Capture the cell that displays the provided text and extract its [x, y] central coordinate. 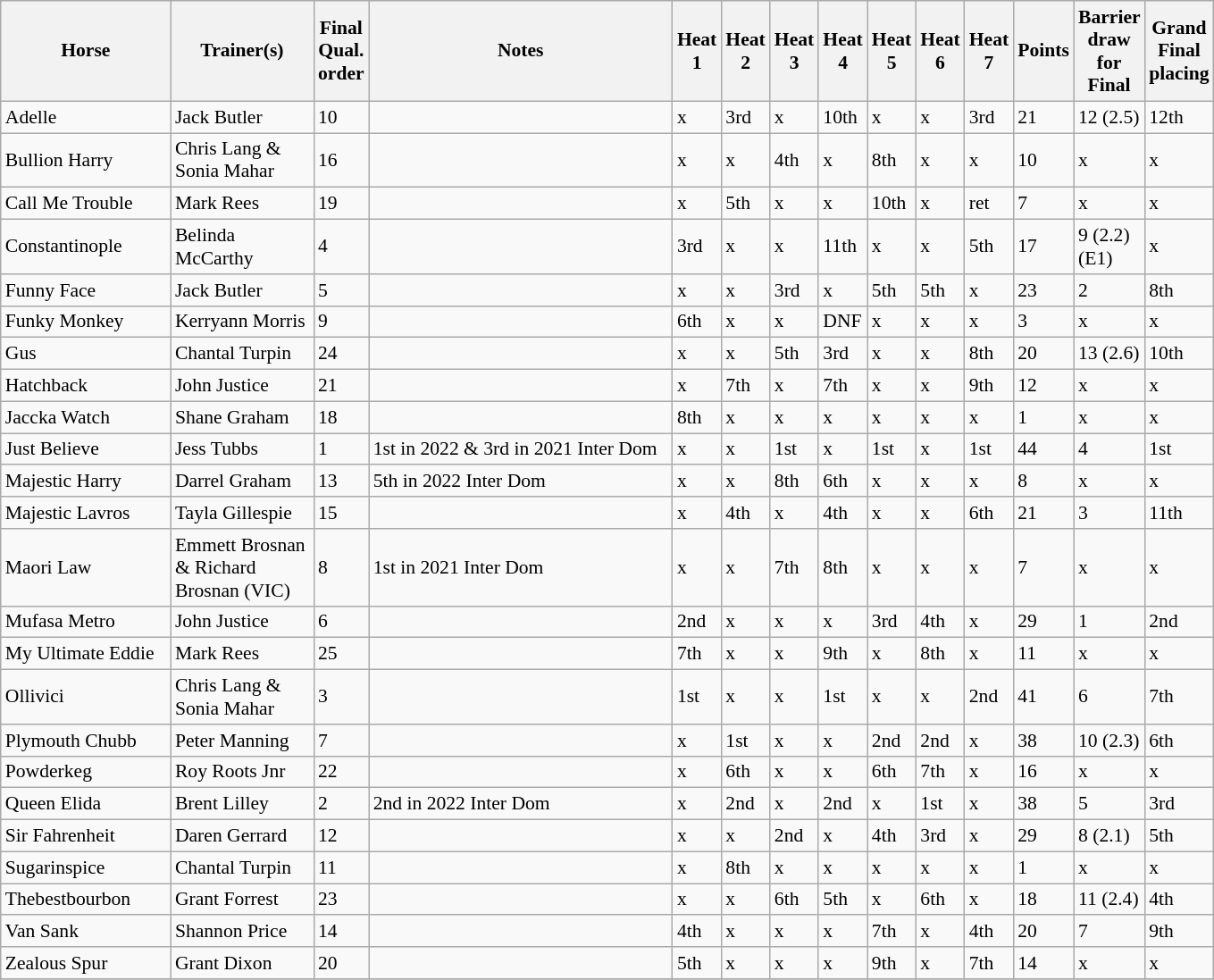
Notes [521, 51]
Final Qual. order [341, 51]
DNF [842, 322]
10 (2.3) [1109, 741]
Constantinople [86, 247]
Kerryann Morris [242, 322]
41 [1043, 697]
24 [341, 354]
Sir Fahrenheit [86, 836]
Maori Law [86, 568]
Peter Manning [242, 741]
15 [341, 513]
Majestic Lavros [86, 513]
Points [1043, 51]
Call Me Trouble [86, 204]
Queen Elida [86, 804]
Sugarinspice [86, 867]
1st in 2021 Inter Dom [521, 568]
22 [341, 772]
Shane Graham [242, 417]
Gus [86, 354]
Shannon Price [242, 932]
12th [1179, 117]
Majestic Harry [86, 482]
Van Sank [86, 932]
Emmett Brosnan & Richard Brosnan (VIC) [242, 568]
Heat 1 [697, 51]
44 [1043, 449]
Roy Roots Jnr [242, 772]
13 (2.6) [1109, 354]
2nd in 2022 Inter Dom [521, 804]
Plymouth Chubb [86, 741]
Funky Monkey [86, 322]
9 (2.2) (E1) [1109, 247]
Brent Lilley [242, 804]
Heat 3 [794, 51]
Grand Final placing [1179, 51]
Heat 4 [842, 51]
Trainer(s) [242, 51]
Heat 7 [989, 51]
Horse [86, 51]
9 [341, 322]
11 (2.4) [1109, 900]
8 (2.1) [1109, 836]
Jaccka Watch [86, 417]
17 [1043, 247]
Mufasa Metro [86, 622]
25 [341, 654]
Just Believe [86, 449]
Heat 6 [940, 51]
Belinda McCarthy [242, 247]
Heat 5 [892, 51]
My Ultimate Eddie [86, 654]
Adelle [86, 117]
Tayla Gillespie [242, 513]
Funny Face [86, 290]
Darrel Graham [242, 482]
13 [341, 482]
Grant Dixon [242, 963]
Grant Forrest [242, 900]
Daren Gerrard [242, 836]
Heat 2 [745, 51]
19 [341, 204]
Zealous Spur [86, 963]
ret [989, 204]
Jess Tubbs [242, 449]
5th in 2022 Inter Dom [521, 482]
Thebestbourbon [86, 900]
12 (2.5) [1109, 117]
Powderkeg [86, 772]
Ollivici [86, 697]
1st in 2022 & 3rd in 2021 Inter Dom [521, 449]
Bullion Harry [86, 161]
Barrier draw for Final [1109, 51]
Hatchback [86, 386]
